Scan for the cell matching the given text and deliver its (x, y) coordinate at center. 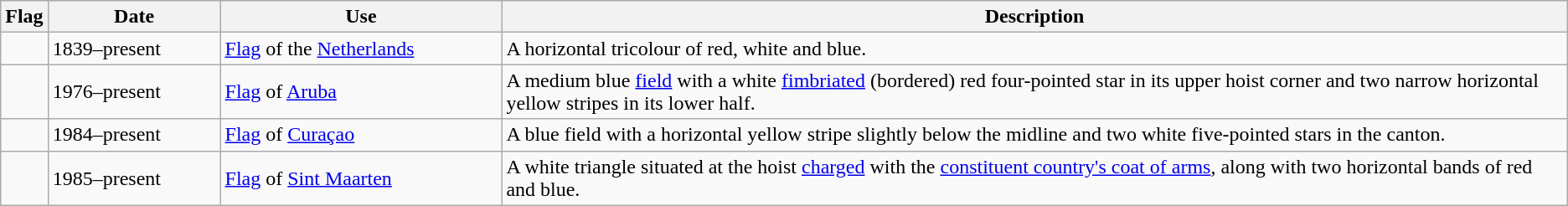
Flag of Curaçao (361, 135)
1839–present (134, 49)
Use (361, 17)
Flag of Sint Maarten (361, 178)
1984–present (134, 135)
A blue field with a horizontal yellow stripe slightly below the midline and two white five-pointed stars in the canton. (1034, 135)
1985–present (134, 178)
Flag (24, 17)
1976–present (134, 92)
A white triangle situated at the hoist charged with the constituent country's coat of arms, along with two horizontal bands of red and blue. (1034, 178)
Date (134, 17)
A horizontal tricolour of red, white and blue. (1034, 49)
Flag of Aruba (361, 92)
Flag of the Netherlands (361, 49)
Description (1034, 17)
